Search for the cell housing the specified text and yield its [X, Y] center coordinate. 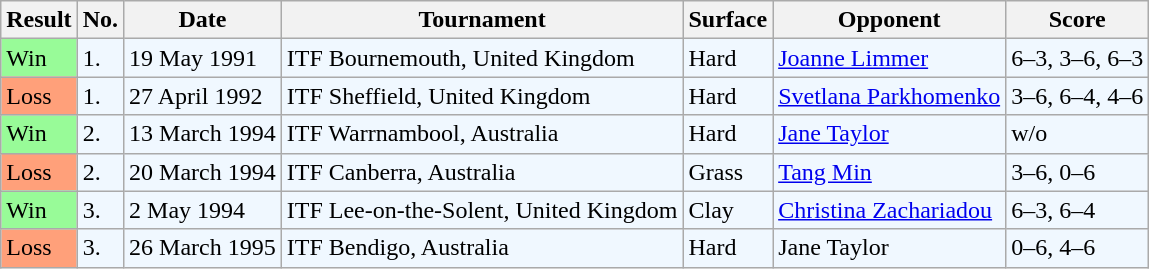
Tournament [482, 20]
6–3, 3–6, 6–3 [1078, 58]
Joanne Limmer [890, 58]
ITF Canberra, Australia [482, 172]
Grass [728, 172]
3–6, 6–4, 4–6 [1078, 96]
Tang Min [890, 172]
ITF Bendigo, Australia [482, 248]
Christina Zachariadou [890, 210]
6–3, 6–4 [1078, 210]
Opponent [890, 20]
Result [39, 20]
Clay [728, 210]
Score [1078, 20]
ITF Sheffield, United Kingdom [482, 96]
19 May 1991 [203, 58]
No. [100, 20]
Svetlana Parkhomenko [890, 96]
ITF Warrnambool, Australia [482, 134]
26 March 1995 [203, 248]
ITF Lee-on-the-Solent, United Kingdom [482, 210]
13 March 1994 [203, 134]
ITF Bournemouth, United Kingdom [482, 58]
Date [203, 20]
0–6, 4–6 [1078, 248]
Surface [728, 20]
27 April 1992 [203, 96]
20 March 1994 [203, 172]
2 May 1994 [203, 210]
3–6, 0–6 [1078, 172]
w/o [1078, 134]
